Identify which cell holds the provided text, then report its [X, Y] central coordinate. 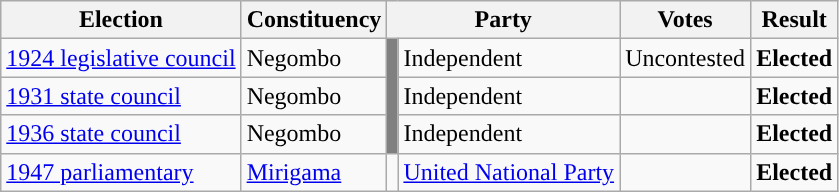
1947 parliamentary [121, 172]
Result [794, 20]
1924 legislative council [121, 58]
Constituency [314, 20]
Votes [686, 20]
Uncontested [686, 58]
1931 state council [121, 96]
Mirigama [314, 172]
Party [504, 20]
Election [121, 20]
United National Party [509, 172]
1936 state council [121, 134]
